Capture the cell that displays the provided text and extract its (X, Y) central coordinate. 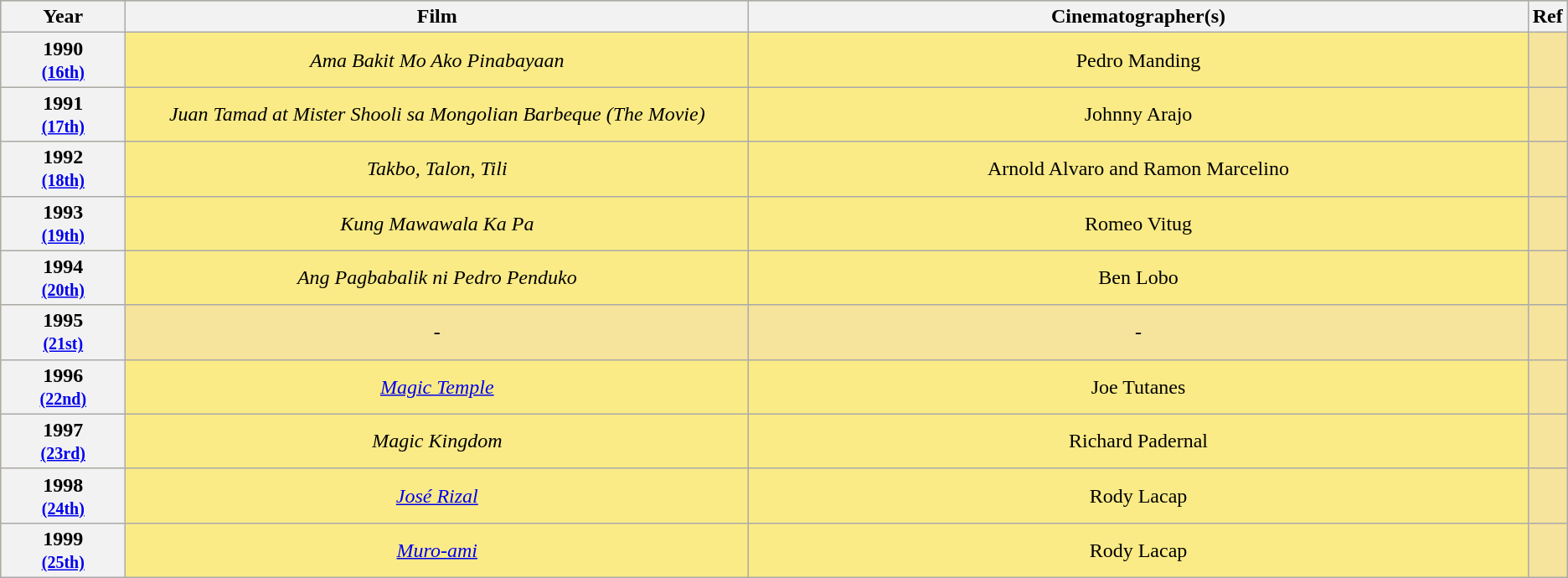
1991 (17th) (64, 114)
1996 (22nd) (64, 387)
1998 (24th) (64, 496)
Year (64, 17)
Ref (1548, 17)
Johnny Arajo (1138, 114)
Magic Kingdom (437, 441)
1997 (23rd) (64, 441)
Muro-ami (437, 550)
1990 (16th) (64, 60)
1995 (21st) (64, 332)
1999 (25th) (64, 550)
Arnold Alvaro and Ramon Marcelino (1138, 169)
1993 (19th) (64, 223)
José Rizal (437, 496)
Pedro Manding (1138, 60)
Juan Tamad at Mister Shooli sa Mongolian Barbeque (The Movie) (437, 114)
Ben Lobo (1138, 278)
1994 (20th) (64, 278)
Film (437, 17)
Romeo Vitug (1138, 223)
Richard Padernal (1138, 441)
Takbo, Talon, Tili (437, 169)
Joe Tutanes (1138, 387)
Cinematographer(s) (1138, 17)
Kung Mawawala Ka Pa (437, 223)
Ama Bakit Mo Ako Pinabayaan (437, 60)
Ang Pagbabalik ni Pedro Penduko (437, 278)
1992 (18th) (64, 169)
Magic Temple (437, 387)
